Find where the given text appears and provide that cell's center as [X, Y] coordinate. 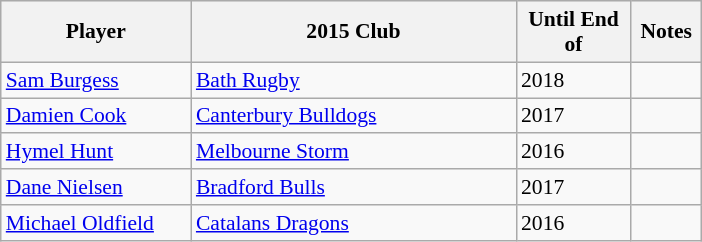
Melbourne Storm [354, 152]
Notes [666, 32]
Bradford Bulls [354, 187]
2018 [574, 80]
Michael Oldfield [96, 223]
Sam Burgess [96, 80]
Player [96, 32]
Damien Cook [96, 116]
Dane Nielsen [96, 187]
Hymel Hunt [96, 152]
Until End of [574, 32]
Canterbury Bulldogs [354, 116]
Bath Rugby [354, 80]
Catalans Dragons [354, 223]
2015 Club [354, 32]
